Scan for the cell matching the given text and deliver its [X, Y] coordinate at center. 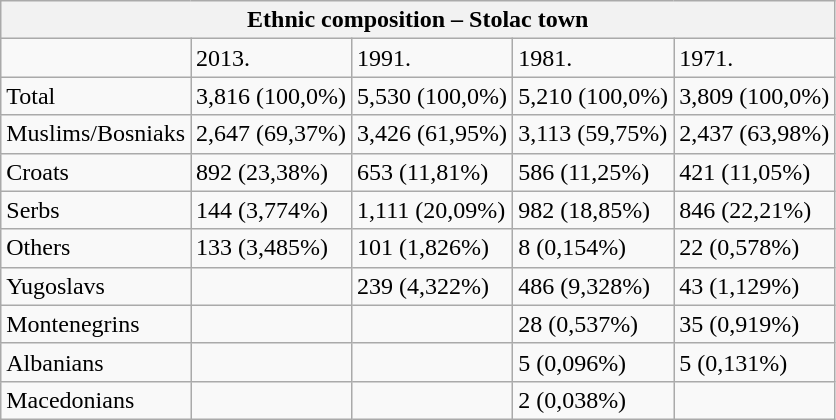
Croats [96, 172]
Montenegrins [96, 324]
2,437 (63,98%) [754, 134]
Muslims/Bosniaks [96, 134]
3,809 (100,0%) [754, 96]
3,426 (61,95%) [432, 134]
653 (11,81%) [432, 172]
101 (1,826%) [432, 248]
1981. [594, 58]
421 (11,05%) [754, 172]
Macedonians [96, 400]
486 (9,328%) [594, 286]
43 (1,129%) [754, 286]
22 (0,578%) [754, 248]
Ethnic composition – Stolac town [418, 20]
144 (3,774%) [272, 210]
1971. [754, 58]
5 (0,096%) [594, 362]
2 (0,038%) [594, 400]
3,113 (59,75%) [594, 134]
586 (11,25%) [594, 172]
1,111 (20,09%) [432, 210]
5 (0,131%) [754, 362]
8 (0,154%) [594, 248]
846 (22,21%) [754, 210]
28 (0,537%) [594, 324]
1991. [432, 58]
Total [96, 96]
982 (18,85%) [594, 210]
3,816 (100,0%) [272, 96]
2013. [272, 58]
892 (23,38%) [272, 172]
239 (4,322%) [432, 286]
35 (0,919%) [754, 324]
2,647 (69,37%) [272, 134]
5,210 (100,0%) [594, 96]
Albanians [96, 362]
Yugoslavs [96, 286]
133 (3,485%) [272, 248]
5,530 (100,0%) [432, 96]
Serbs [96, 210]
Others [96, 248]
